Return the [x, y] coordinate for the center point of the cell that contains the specified text.  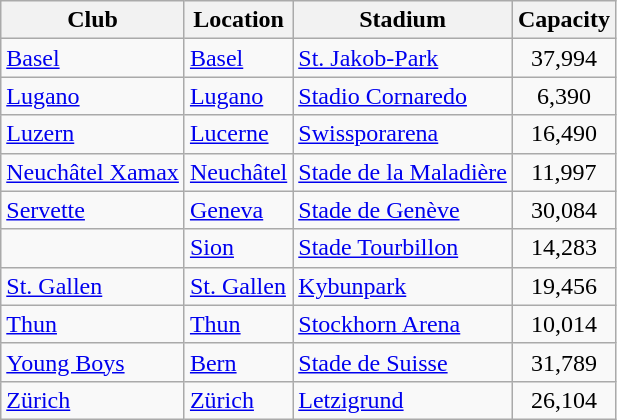
Swissporarena [403, 134]
Stadio Cornaredo [403, 96]
Location [238, 20]
Stade Tourbillon [403, 248]
Geneva [238, 210]
Luzern [93, 134]
Capacity [564, 20]
6,390 [564, 96]
Sion [238, 248]
16,490 [564, 134]
Bern [238, 362]
37,994 [564, 58]
Servette [93, 210]
Stockhorn Arena [403, 324]
Lucerne [238, 134]
26,104 [564, 400]
10,014 [564, 324]
Young Boys [93, 362]
31,789 [564, 362]
30,084 [564, 210]
14,283 [564, 248]
Stade de Genève [403, 210]
Letzigrund [403, 400]
19,456 [564, 286]
Neuchâtel [238, 172]
Neuchâtel Xamax [93, 172]
Stadium [403, 20]
Stade de Suisse [403, 362]
Kybunpark [403, 286]
St. Jakob-Park [403, 58]
Stade de la Maladière [403, 172]
Club [93, 20]
11,997 [564, 172]
